Provide the (x, y) coordinate of the cell's center where the given text is located.  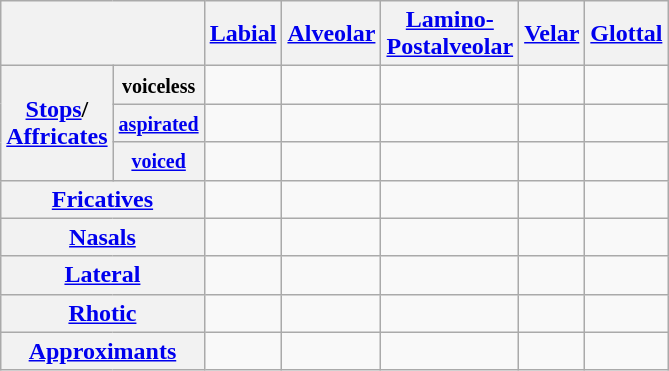
Glottal (626, 34)
Rhotic (102, 313)
voiced (158, 161)
Stops/Affricates (57, 123)
Lateral (102, 275)
Velar (552, 34)
Fricatives (102, 199)
Lamino-Postalveolar (450, 34)
Nasals (102, 237)
Labial (243, 34)
voiceless (158, 85)
Approximants (102, 351)
Alveolar (332, 34)
aspirated (158, 123)
